Extract the [x, y] coordinate from the center of the cell holding the provided text.  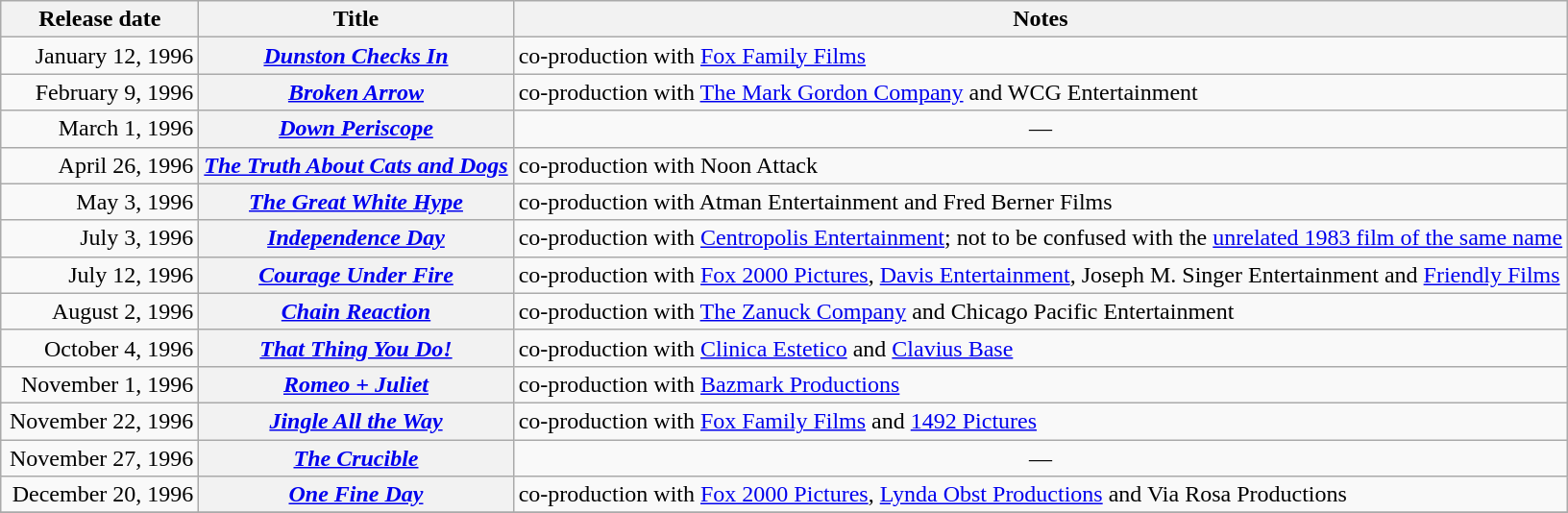
Courage Under Fire [355, 275]
November 27, 1996 [100, 458]
August 2, 1996 [100, 311]
Notes [1040, 19]
Down Periscope [355, 129]
co-production with The Zanuck Company and Chicago Pacific Entertainment [1040, 311]
July 12, 1996 [100, 275]
co-production with Fox Family Films and 1492 Pictures [1040, 421]
Title [355, 19]
November 22, 1996 [100, 421]
The Truth About Cats and Dogs [355, 165]
Chain Reaction [355, 311]
co-production with Noon Attack [1040, 165]
December 20, 1996 [100, 495]
The Crucible [355, 458]
co-production with Fox 2000 Pictures, Davis Entertainment, Joseph M. Singer Entertainment and Friendly Films [1040, 275]
co-production with Clinica Estetico and Clavius Base [1040, 348]
co-production with Bazmark Productions [1040, 384]
May 3, 1996 [100, 202]
Release date [100, 19]
Broken Arrow [355, 92]
Jingle All the Way [355, 421]
co-production with Atman Entertainment and Fred Berner Films [1040, 202]
The Great White Hype [355, 202]
Dunston Checks In [355, 56]
Independence Day [355, 238]
July 3, 1996 [100, 238]
co-production with Centropolis Entertainment; not to be confused with the unrelated 1983 film of the same name [1040, 238]
Romeo + Juliet [355, 384]
October 4, 1996 [100, 348]
That Thing You Do! [355, 348]
February 9, 1996 [100, 92]
March 1, 1996 [100, 129]
co-production with Fox 2000 Pictures, Lynda Obst Productions and Via Rosa Productions [1040, 495]
co-production with Fox Family Films [1040, 56]
co-production with The Mark Gordon Company and WCG Entertainment [1040, 92]
November 1, 1996 [100, 384]
April 26, 1996 [100, 165]
January 12, 1996 [100, 56]
One Fine Day [355, 495]
